Capture the cell that displays the provided text and extract its [x, y] central coordinate. 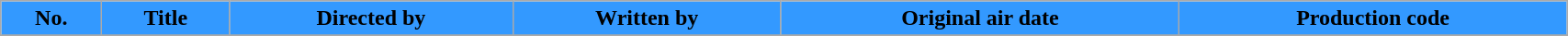
Original air date [979, 18]
Directed by [371, 18]
Written by [647, 18]
Title [165, 18]
Production code [1373, 18]
No. [51, 18]
